Capture the cell that displays the provided text and extract its [X, Y] central coordinate. 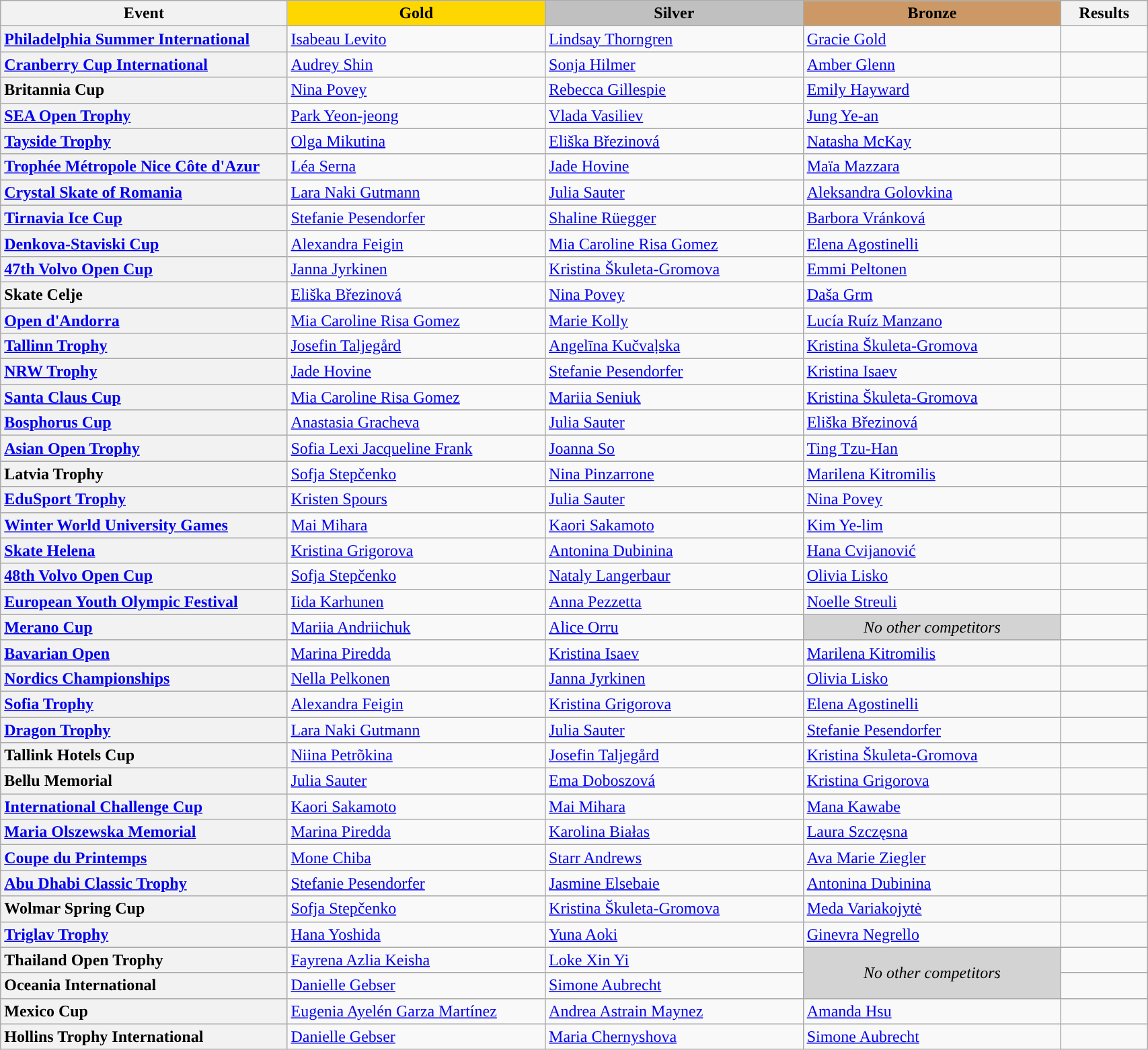
Jung Ye-an [932, 116]
NRW Trophy [144, 372]
Skate Helena [144, 551]
Daša Grm [932, 294]
Mana Kawabe [932, 807]
Latvia Trophy [144, 474]
48th Volvo Open Cup [144, 576]
Ginevra Negrello [932, 934]
47th Volvo Open Cup [144, 269]
Asian Open Trophy [144, 448]
Noelle Streuli [932, 602]
Sofia Lexi Jacqueline Frank [416, 448]
Nordics Championships [144, 678]
Vlada Vasiliev [675, 116]
Results [1104, 13]
Thailand Open Trophy [144, 960]
Tallink Hotels Cup [144, 756]
Gracie Gold [932, 39]
Wolmar Spring Cup [144, 909]
Dragon Trophy [144, 729]
Barbora Vránková [932, 218]
Open d'Andorra [144, 321]
Britannia Cup [144, 90]
Maïa Mazzara [932, 167]
Mariia Andriichuk [416, 627]
Sofia Trophy [144, 704]
Gold [416, 13]
Triglav Trophy [144, 934]
Emily Hayward [932, 90]
Eugenia Ayelén Garza Martínez [416, 1011]
Trophée Métropole Nice Côte d'Azur [144, 167]
Santa Claus Cup [144, 397]
Mexico Cup [144, 1011]
Ema Doboszová [675, 781]
Park Yeon-jeong [416, 116]
Amanda Hsu [932, 1011]
Loke Xin Yi [675, 960]
Anna Pezzetta [675, 602]
Kristen Spours [416, 499]
Nataly Langerbaur [675, 576]
Hollins Trophy International [144, 1037]
International Challenge Cup [144, 807]
Andrea Astrain Maynez [675, 1011]
Winter World University Games [144, 525]
Silver [675, 13]
Niina Petrõkina [416, 756]
Skate Celje [144, 294]
Lucía Ruíz Manzano [932, 321]
Nella Pelkonen [416, 678]
Angelīna Kučvaļska [675, 346]
Olga Mikutina [416, 141]
Hana Cvijanović [932, 551]
Bosphorus Cup [144, 423]
Mone Chiba [416, 858]
Isabeau Levito [416, 39]
Rebecca Gillespie [675, 90]
Tirnavia Ice Cup [144, 218]
Event [144, 13]
Sonja Hilmer [675, 65]
Yuna Aoki [675, 934]
Tayside Trophy [144, 141]
Shaline Rüegger [675, 218]
Cranberry Cup International [144, 65]
Léa Serna [416, 167]
Philadelphia Summer International [144, 39]
Audrey Shin [416, 65]
Lindsay Thorngren [675, 39]
EduSport Trophy [144, 499]
Joanna So [675, 448]
Jasmine Elsebaie [675, 883]
Tallinn Trophy [144, 346]
Crystal Skate of Romania [144, 192]
Coupe du Printemps [144, 858]
Karolina Białas [675, 832]
Meda Variakojytė [932, 909]
Iida Karhunen [416, 602]
Fayrena Azlia Keisha [416, 960]
Nina Pinzarrone [675, 474]
Ting Tzu-Han [932, 448]
Kim Ye-lim [932, 525]
Aleksandra Golovkina [932, 192]
SEA Open Trophy [144, 116]
Starr Andrews [675, 858]
Natasha McKay [932, 141]
Denkova-Staviski Cup [144, 243]
Mariia Seniuk [675, 397]
Maria Chernyshova [675, 1037]
Alice Orru [675, 627]
Maria Olszewska Memorial [144, 832]
Bellu Memorial [144, 781]
Ava Marie Ziegler [932, 858]
Merano Cup [144, 627]
Oceania International [144, 985]
Hana Yoshida [416, 934]
Emmi Peltonen [932, 269]
Amber Glenn [932, 65]
Abu Dhabi Classic Trophy [144, 883]
Laura Szczęsna [932, 832]
European Youth Olympic Festival [144, 602]
Marie Kolly [675, 321]
Bronze [932, 13]
Bavarian Open [144, 653]
Anastasia Gracheva [416, 423]
